Return (X, Y) of the center of cell containing provided text 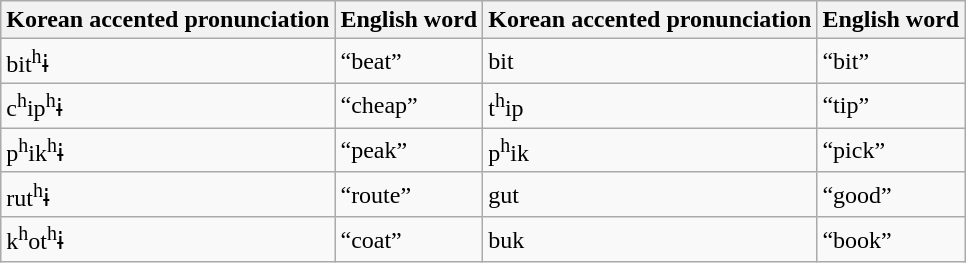
phikhɨ (168, 150)
buk (650, 240)
“beat” (409, 62)
khothɨ (168, 240)
“route” (409, 194)
“bit” (891, 62)
chiphɨ (168, 106)
phik (650, 150)
bithɨ (168, 62)
thip (650, 106)
gut (650, 194)
“cheap” (409, 106)
“pick” (891, 150)
“coat” (409, 240)
“book” (891, 240)
“good” (891, 194)
bit (650, 62)
ruthɨ (168, 194)
“peak” (409, 150)
“tip” (891, 106)
